Find where the given text appears and provide that cell's center as [x, y] coordinate. 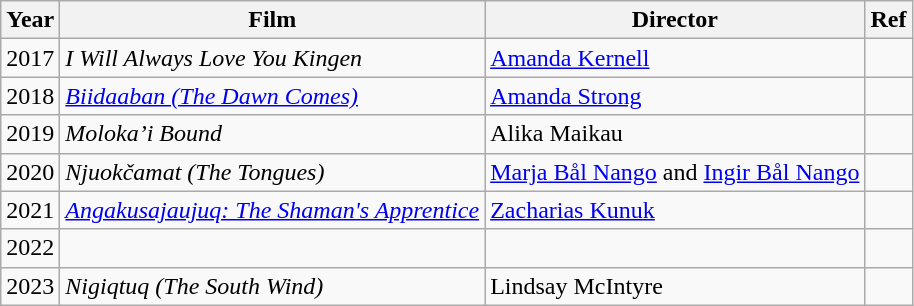
Ref [888, 20]
Amanda Strong [675, 96]
2018 [30, 96]
Amanda Kernell [675, 58]
Director [675, 20]
Lindsay McIntyre [675, 286]
2017 [30, 58]
2021 [30, 210]
Moloka’i Bound [272, 134]
Marja Bål Nango and Ingir Bål Nango [675, 172]
Njuokčamat (The Tongues) [272, 172]
I Will Always Love You Kingen [272, 58]
Film [272, 20]
Nigiqtuq (The South Wind) [272, 286]
Biidaaban (The Dawn Comes) [272, 96]
2020 [30, 172]
Alika Maikau [675, 134]
Year [30, 20]
Angakusajaujuq: The Shaman's Apprentice [272, 210]
Zacharias Kunuk [675, 210]
2023 [30, 286]
2019 [30, 134]
2022 [30, 248]
